Scan for the cell matching the given text and deliver its [X, Y] coordinate at center. 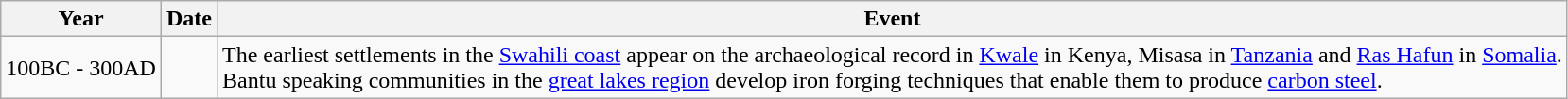
Date [189, 19]
Year [81, 19]
Event [893, 19]
100BC - 300AD [81, 68]
